Pinpoint the cell where the given text exists, returning its [X, Y] midpoint coordinate. 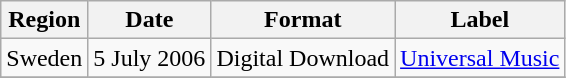
Universal Music [480, 58]
Sweden [44, 58]
Region [44, 20]
Digital Download [303, 58]
Format [303, 20]
Label [480, 20]
5 July 2006 [150, 58]
Date [150, 20]
